Capture the cell that displays the provided text and extract its [x, y] central coordinate. 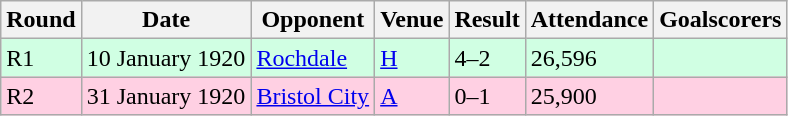
26,596 [589, 58]
Opponent [313, 20]
H [412, 58]
4–2 [487, 58]
25,900 [589, 96]
Round [41, 20]
31 January 1920 [166, 96]
Bristol City [313, 96]
Result [487, 20]
Goalscorers [720, 20]
R1 [41, 58]
Attendance [589, 20]
Date [166, 20]
A [412, 96]
R2 [41, 96]
10 January 1920 [166, 58]
Rochdale [313, 58]
Venue [412, 20]
0–1 [487, 96]
